Return the [X, Y] coordinate for the center point of the cell that contains the specified text.  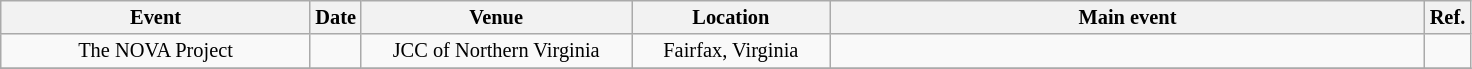
Date [335, 17]
Fairfax, Virginia [732, 51]
JCC of Northern Virginia [496, 51]
Location [732, 17]
Main event [1128, 17]
Venue [496, 17]
Event [156, 17]
The NOVA Project [156, 51]
Ref. [1448, 17]
